Extract the (x, y) coordinate from the center of the cell holding the provided text.  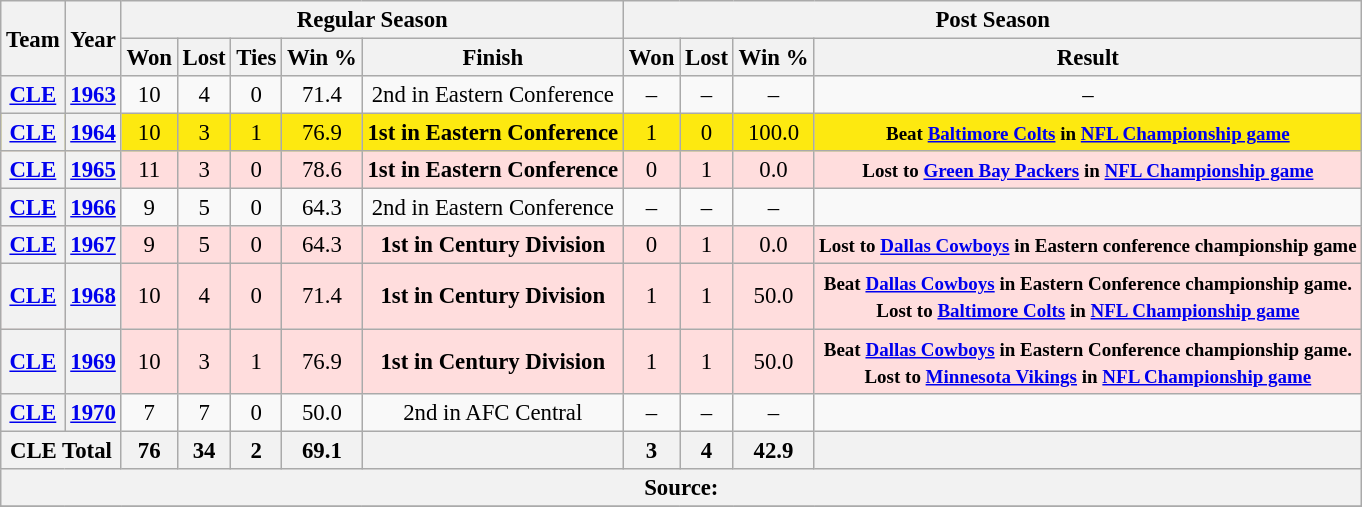
1968 (93, 296)
CLE Total (61, 450)
Lost to Dallas Cowboys in Eastern conference championship game (1088, 245)
100.0 (773, 133)
Beat Dallas Cowboys in Eastern Conference championship game. Lost to Minnesota Vikings in NFL Championship game (1088, 362)
69.1 (322, 450)
42.9 (773, 450)
Ties (256, 58)
78.6 (322, 170)
34 (204, 450)
Source: (682, 487)
Year (93, 38)
Regular Season (372, 20)
1966 (93, 208)
Result (1088, 58)
Post Season (992, 20)
Team (33, 38)
1969 (93, 362)
11 (149, 170)
2nd in AFC Central (492, 412)
1963 (93, 95)
1964 (93, 133)
Finish (492, 58)
76 (149, 450)
1965 (93, 170)
1967 (93, 245)
2 (256, 450)
Beat Dallas Cowboys in Eastern Conference championship game. Lost to Baltimore Colts in NFL Championship game (1088, 296)
Lost to Green Bay Packers in NFL Championship game (1088, 170)
Beat Baltimore Colts in NFL Championship game (1088, 133)
1970 (93, 412)
